Find where the given text appears and provide that cell's center as (x, y) coordinate. 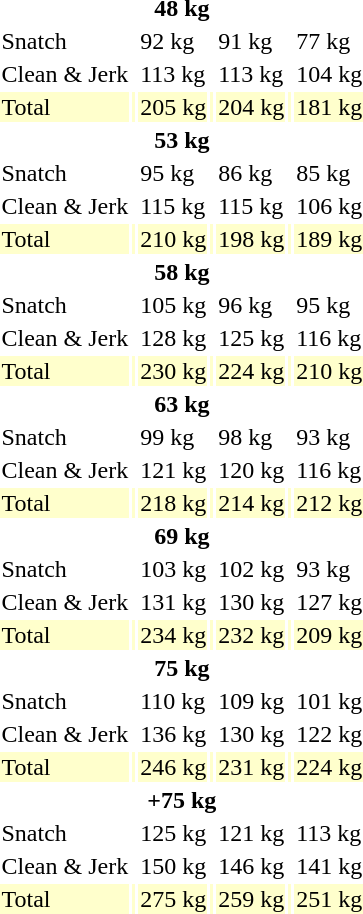
146 kg (252, 866)
120 kg (252, 470)
218 kg (174, 503)
210 kg (174, 239)
86 kg (252, 173)
92 kg (174, 41)
105 kg (174, 305)
109 kg (252, 701)
232 kg (252, 635)
231 kg (252, 767)
150 kg (174, 866)
91 kg (252, 41)
214 kg (252, 503)
136 kg (174, 734)
275 kg (174, 899)
230 kg (174, 371)
128 kg (174, 338)
198 kg (252, 239)
103 kg (174, 569)
102 kg (252, 569)
259 kg (252, 899)
234 kg (174, 635)
204 kg (252, 107)
99 kg (174, 437)
205 kg (174, 107)
98 kg (252, 437)
110 kg (174, 701)
96 kg (252, 305)
246 kg (174, 767)
95 kg (174, 173)
131 kg (174, 602)
224 kg (252, 371)
